Identify which cell holds the provided text, then report its [x, y] central coordinate. 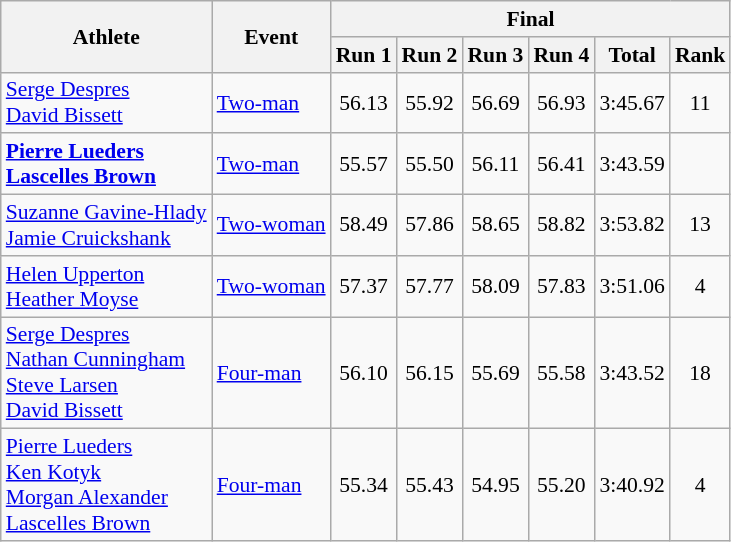
3:45.67 [632, 102]
55.43 [430, 485]
3:43.52 [632, 373]
Run 3 [495, 55]
Run 1 [364, 55]
55.20 [561, 485]
Suzanne Gavine-HladyJamie Cruickshank [106, 226]
Run 2 [430, 55]
54.95 [495, 485]
18 [700, 373]
Helen UppertonHeather Moyse [106, 286]
3:51.06 [632, 286]
58.49 [364, 226]
3:43.59 [632, 164]
Run 4 [561, 55]
57.77 [430, 286]
58.09 [495, 286]
3:53.82 [632, 226]
55.57 [364, 164]
56.15 [430, 373]
58.82 [561, 226]
55.69 [495, 373]
55.92 [430, 102]
56.13 [364, 102]
55.58 [561, 373]
56.93 [561, 102]
57.83 [561, 286]
58.65 [495, 226]
55.34 [364, 485]
57.86 [430, 226]
13 [700, 226]
Pierre LuedersKen KotykMorgan AlexanderLascelles Brown [106, 485]
56.11 [495, 164]
55.50 [430, 164]
Rank [700, 55]
Total [632, 55]
11 [700, 102]
Serge DespresNathan CunninghamSteve LarsenDavid Bissett [106, 373]
56.69 [495, 102]
Event [272, 36]
56.10 [364, 373]
56.41 [561, 164]
Athlete [106, 36]
Pierre LuedersLascelles Brown [106, 164]
Final [531, 19]
Serge DespresDavid Bissett [106, 102]
3:40.92 [632, 485]
57.37 [364, 286]
